Return (x, y) of the center of cell containing provided text 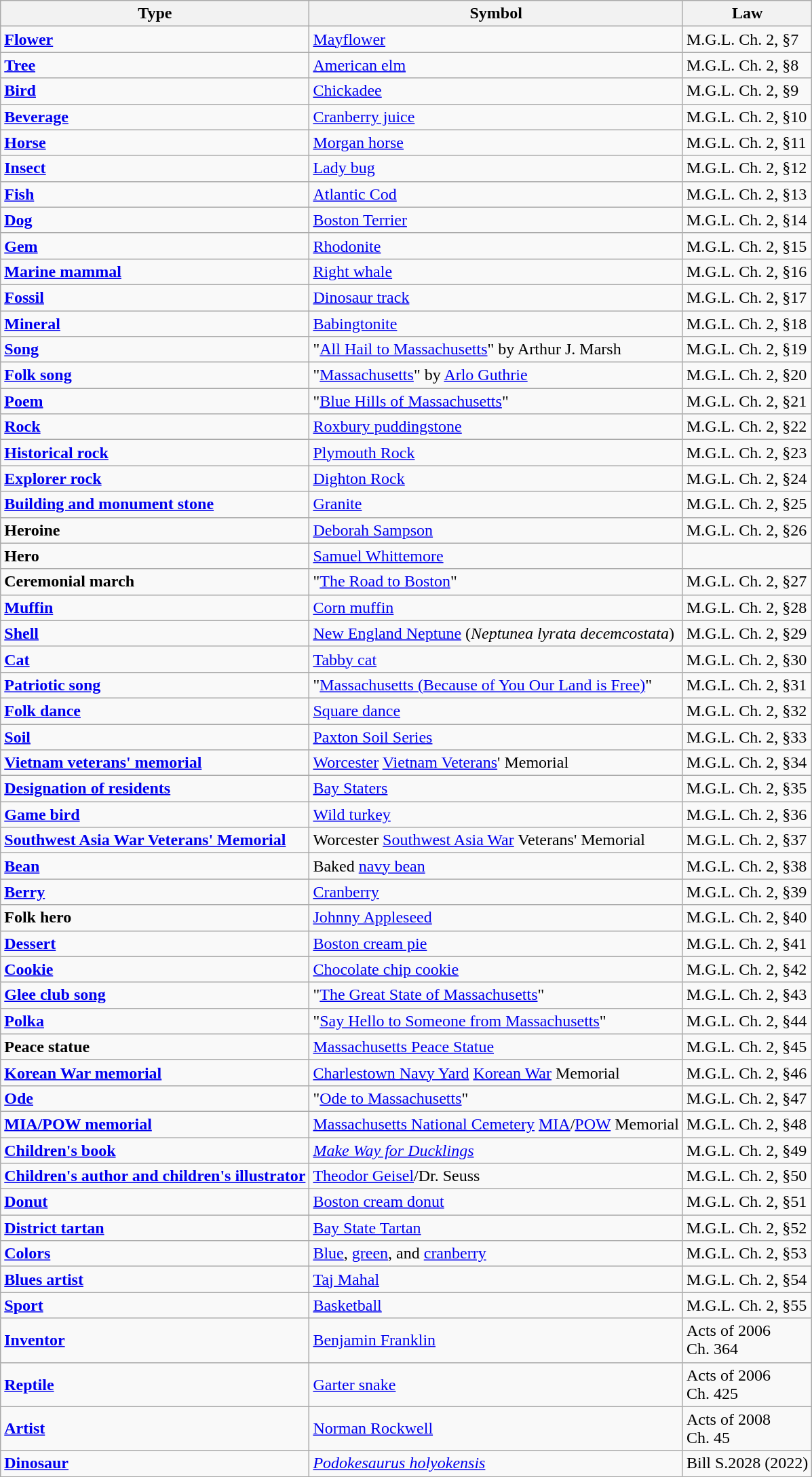
Basketball (497, 1305)
Folk hero (155, 918)
Paxton Soil Series (497, 736)
"The Road to Boston" (497, 582)
Wild turkey (497, 815)
Dighton Rock (497, 479)
Flower (155, 39)
Designation of residents (155, 789)
Chickadee (497, 91)
Colors (155, 1254)
M.G.L. Ch. 2, §53 (747, 1254)
Reptile (155, 1385)
M.G.L. Ch. 2, §24 (747, 479)
M.G.L. Ch. 2, §45 (747, 1047)
Berry (155, 892)
Square dance (497, 711)
Dinosaur track (497, 297)
Tree (155, 65)
Garter snake (497, 1385)
M.G.L. Ch. 2, §8 (747, 65)
M.G.L. Ch. 2, §18 (747, 324)
Chocolate chip cookie (497, 969)
Insect (155, 168)
M.G.L. Ch. 2, §16 (747, 272)
M.G.L. Ch. 2, §31 (747, 685)
M.G.L. Ch. 2, §10 (747, 117)
Peace statue (155, 1047)
Type (155, 14)
Fish (155, 194)
Rock (155, 427)
M.G.L. Ch. 2, §44 (747, 1021)
M.G.L. Ch. 2, §32 (747, 711)
Taj Mahal (497, 1279)
M.G.L. Ch. 2, §21 (747, 401)
Dinosaur (155, 1463)
Inventor (155, 1340)
Horse (155, 143)
Deborah Sampson (497, 530)
M.G.L. Ch. 2, §40 (747, 918)
M.G.L. Ch. 2, §11 (747, 143)
Ode (155, 1098)
Atlantic Cod (497, 194)
Cat (155, 659)
Mineral (155, 324)
Rhodonite (497, 246)
M.G.L. Ch. 2, §20 (747, 375)
M.G.L. Ch. 2, §12 (747, 168)
American elm (497, 65)
M.G.L. Ch. 2, §17 (747, 297)
Gem (155, 246)
Morgan horse (497, 143)
Bill S.2028 (2022) (747, 1463)
M.G.L. Ch. 2, §36 (747, 815)
M.G.L. Ch. 2, §54 (747, 1279)
M.G.L. Ch. 2, §22 (747, 427)
Hero (155, 556)
Symbol (497, 14)
M.G.L. Ch. 2, §38 (747, 866)
Bird (155, 91)
M.G.L. Ch. 2, §27 (747, 582)
Granite (497, 504)
M.G.L. Ch. 2, §55 (747, 1305)
"All Hail to Massachusetts" by Arthur J. Marsh (497, 350)
M.G.L. Ch. 2, §9 (747, 91)
Podokesaurus holyokensis (497, 1463)
Ceremonial march (155, 582)
M.G.L. Ch. 2, §37 (747, 840)
Dog (155, 220)
"Say Hello to Someone from Massachusetts" (497, 1021)
Patriotic song (155, 685)
M.G.L. Ch. 2, §33 (747, 736)
Folk dance (155, 711)
Bay State Tartan (497, 1228)
Southwest Asia War Veterans' Memorial (155, 840)
MIA/POW memorial (155, 1124)
M.G.L. Ch. 2, §42 (747, 969)
Acts of 2006Ch. 425 (747, 1385)
Baked navy bean (497, 866)
Massachusetts National Cemetery MIA/POW Memorial (497, 1124)
Artist (155, 1428)
Worcester Southwest Asia War Veterans' Memorial (497, 840)
Children's book (155, 1151)
M.G.L. Ch. 2, §39 (747, 892)
Beverage (155, 117)
Right whale (497, 272)
"Massachusetts (Because of You Our Land is Free)" (497, 685)
Boston cream pie (497, 943)
Massachusetts Peace Statue (497, 1047)
Benjamin Franklin (497, 1340)
M.G.L. Ch. 2, §23 (747, 453)
Plymouth Rock (497, 453)
Vietnam veterans' memorial (155, 763)
Norman Rockwell (497, 1428)
Charlestown Navy Yard Korean War Memorial (497, 1072)
M.G.L. Ch. 2, §14 (747, 220)
"Ode to Massachusetts" (497, 1098)
Folk song (155, 375)
M.G.L. Ch. 2, §48 (747, 1124)
Lady bug (497, 168)
"The Great State of Massachusetts" (497, 995)
Acts of 2006Ch. 364 (747, 1340)
Muffin (155, 607)
Poem (155, 401)
District tartan (155, 1228)
M.G.L. Ch. 2, §26 (747, 530)
Corn muffin (497, 607)
Theodor Geisel/Dr. Seuss (497, 1176)
Fossil (155, 297)
Heroine (155, 530)
Boston Terrier (497, 220)
Tabby cat (497, 659)
Shell (155, 633)
Cookie (155, 969)
Historical rock (155, 453)
M.G.L. Ch. 2, §47 (747, 1098)
Boston cream donut (497, 1202)
Donut (155, 1202)
New England Neptune (Neptunea lyrata decemcostata) (497, 633)
M.G.L. Ch. 2, §34 (747, 763)
Blues artist (155, 1279)
M.G.L. Ch. 2, §41 (747, 943)
Children's author and children's illustrator (155, 1176)
Glee club song (155, 995)
Sport (155, 1305)
Korean War memorial (155, 1072)
Blue, green, and cranberry (497, 1254)
M.G.L. Ch. 2, §52 (747, 1228)
M.G.L. Ch. 2, §49 (747, 1151)
M.G.L. Ch. 2, §43 (747, 995)
Cranberry juice (497, 117)
Johnny Appleseed (497, 918)
Cranberry (497, 892)
Explorer rock (155, 479)
M.G.L. Ch. 2, §15 (747, 246)
M.G.L. Ch. 2, §28 (747, 607)
Soil (155, 736)
Bay Staters (497, 789)
Building and monument stone (155, 504)
Samuel Whittemore (497, 556)
M.G.L. Ch. 2, §46 (747, 1072)
M.G.L. Ch. 2, §30 (747, 659)
M.G.L. Ch. 2, §25 (747, 504)
Law (747, 14)
Acts of 2008Ch. 45 (747, 1428)
M.G.L. Ch. 2, §35 (747, 789)
Make Way for Ducklings (497, 1151)
Babingtonite (497, 324)
M.G.L. Ch. 2, §51 (747, 1202)
M.G.L. Ch. 2, §29 (747, 633)
Song (155, 350)
Game bird (155, 815)
M.G.L. Ch. 2, §19 (747, 350)
M.G.L. Ch. 2, §50 (747, 1176)
Mayflower (497, 39)
Roxbury puddingstone (497, 427)
"Massachusetts" by Arlo Guthrie (497, 375)
Polka (155, 1021)
Marine mammal (155, 272)
Dessert (155, 943)
M.G.L. Ch. 2, §13 (747, 194)
M.G.L. Ch. 2, §7 (747, 39)
Bean (155, 866)
Worcester Vietnam Veterans' Memorial (497, 763)
"Blue Hills of Massachusetts" (497, 401)
